Return the [X, Y] coordinate for the center point of the cell that contains the specified text.  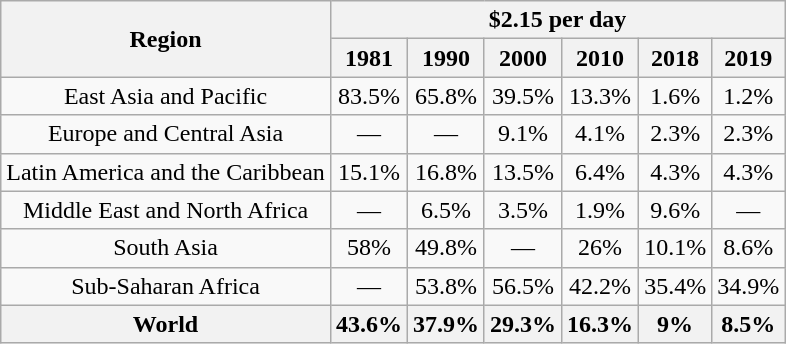
1990 [446, 58]
Middle East and North Africa [166, 210]
26% [600, 248]
29.3% [522, 324]
8.5% [748, 324]
9% [676, 324]
1981 [368, 58]
Latin America and the Caribbean [166, 172]
Europe and Central Asia [166, 134]
35.4% [676, 286]
2018 [676, 58]
37.9% [446, 324]
3.5% [522, 210]
8.6% [748, 248]
9.6% [676, 210]
6.4% [600, 172]
16.8% [446, 172]
65.8% [446, 96]
2000 [522, 58]
53.8% [446, 286]
4.1% [600, 134]
34.9% [748, 286]
43.6% [368, 324]
South Asia [166, 248]
58% [368, 248]
56.5% [522, 286]
1.2% [748, 96]
39.5% [522, 96]
Region [166, 39]
2019 [748, 58]
$2.15 per day [557, 20]
9.1% [522, 134]
1.9% [600, 210]
6.5% [446, 210]
49.8% [446, 248]
83.5% [368, 96]
42.2% [600, 286]
Sub-Saharan Africa [166, 286]
World [166, 324]
16.3% [600, 324]
13.3% [600, 96]
13.5% [522, 172]
2010 [600, 58]
East Asia and Pacific [166, 96]
15.1% [368, 172]
1.6% [676, 96]
10.1% [676, 248]
